Detect which cell encompasses the target text, then output its [X, Y] center coordinate. 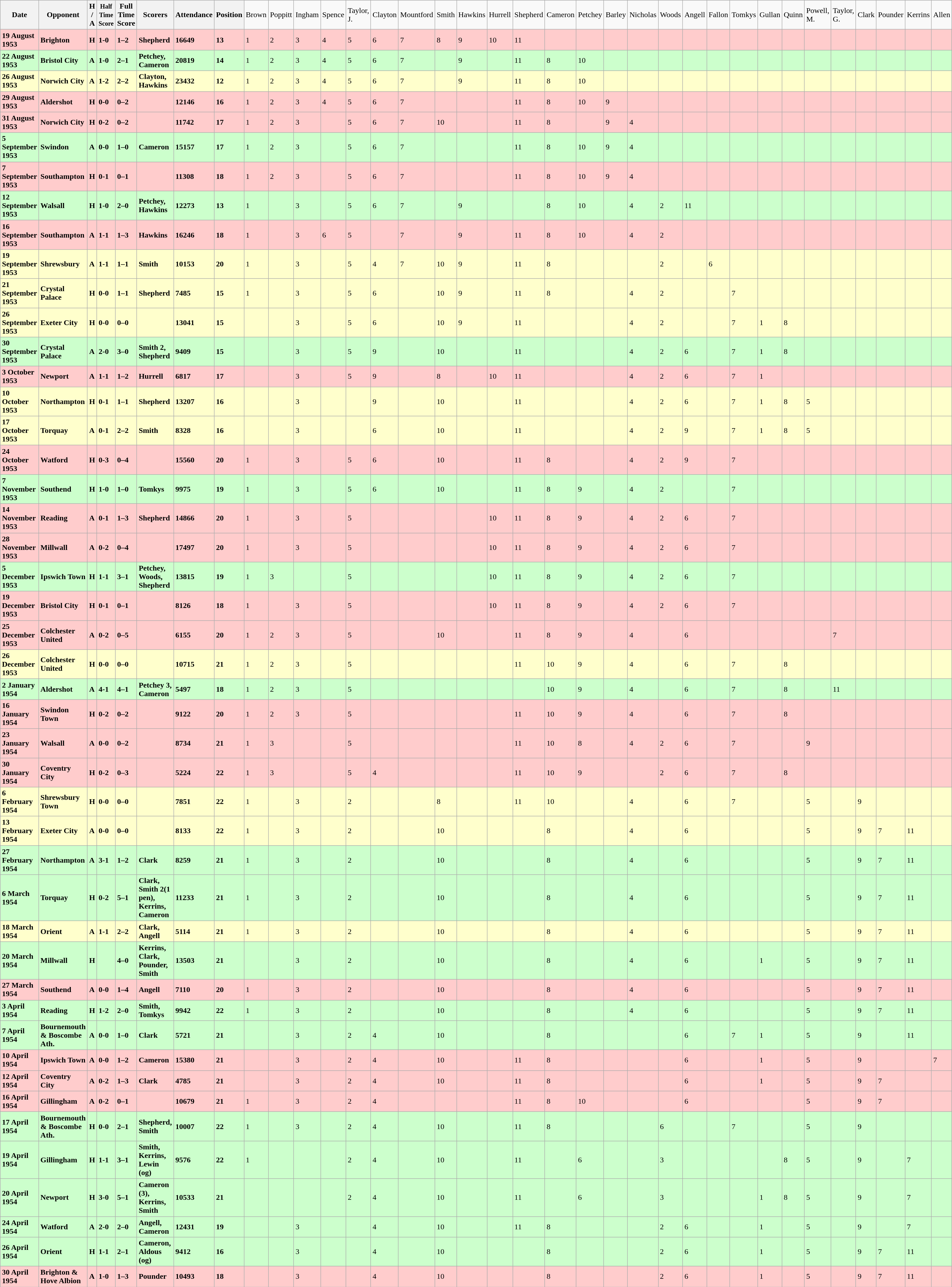
6 February 1954 [20, 802]
Smith, Kerrins, Lewin (og) [155, 1160]
10 October 1953 [20, 402]
Clayton, Hawkins [155, 81]
27 February 1954 [20, 860]
Angell, Cameron [155, 1227]
9409 [194, 352]
3–0 [126, 352]
17 October 1953 [20, 431]
H / A [92, 15]
Mountford [417, 15]
7 November 1953 [20, 489]
16246 [194, 235]
Attendance [194, 15]
Scorers [155, 15]
Cameron, Aldous (og) [155, 1252]
Taylor, J. [358, 15]
9975 [194, 489]
Gullan [770, 15]
8133 [194, 831]
Petchey, Cameron [155, 60]
10007 [194, 1126]
Fallon [718, 15]
Shrewsbury Town [63, 802]
Brown [256, 15]
2 January 1954 [20, 689]
Petchey, Hawkins [155, 206]
10153 [194, 264]
24 October 1953 [20, 460]
5224 [194, 773]
5 December 1953 [20, 577]
4785 [194, 1081]
7 September 1953 [20, 176]
4–0 [126, 960]
14 November 1953 [20, 518]
Taylor, G. [843, 15]
0–5 [126, 635]
Clayton [385, 15]
12 April 1954 [20, 1081]
31 August 1953 [20, 122]
13815 [194, 577]
20 April 1954 [20, 1198]
7 April 1954 [20, 1035]
Brighton [63, 40]
12146 [194, 101]
Spence [333, 15]
8126 [194, 606]
Petchey [590, 15]
Full Time Score [126, 15]
Cameron (3), Kerrins, Smith [155, 1198]
30 January 1954 [20, 773]
0-3 [106, 460]
9942 [194, 1010]
3 April 1954 [20, 1010]
30 April 1954 [20, 1277]
12 [229, 81]
10493 [194, 1277]
16 January 1954 [20, 714]
26 September 1953 [20, 322]
11233 [194, 898]
5721 [194, 1035]
8328 [194, 431]
Half Time Score [106, 15]
4-1 [106, 689]
19 April 1954 [20, 1160]
5497 [194, 689]
Shepherd, Smith [155, 1126]
17497 [194, 547]
1–4 [126, 990]
16649 [194, 40]
Shrewsbury [63, 264]
15560 [194, 460]
14 [229, 60]
Ingham [307, 15]
Quinn [793, 15]
Clark, Smith 2(1 pen), Kerrins, Cameron [155, 898]
13 February 1954 [20, 831]
Barley [616, 15]
12431 [194, 1227]
16 September 1953 [20, 235]
18 March 1954 [20, 931]
19 December 1953 [20, 606]
27 March 1954 [20, 990]
Swindon [63, 147]
28 November 1953 [20, 547]
12273 [194, 206]
Petchey 3, Cameron [155, 689]
Petchey, Woods, Shepherd [155, 577]
13207 [194, 402]
Nicholas [643, 15]
11742 [194, 122]
9122 [194, 714]
4–1 [126, 689]
8734 [194, 743]
10533 [194, 1198]
Kerrins, Clark, Pounder, Smith [155, 960]
19 August 1953 [20, 40]
6817 [194, 377]
23 January 1954 [20, 743]
12 September 1953 [20, 206]
14866 [194, 518]
Woods [670, 15]
6 March 1954 [20, 898]
5 September 1953 [20, 147]
19 September 1953 [20, 264]
0–3 [126, 773]
9576 [194, 1160]
Clark, Angell [155, 931]
10679 [194, 1101]
Powell, M. [818, 15]
7110 [194, 990]
30 September 1953 [20, 352]
7485 [194, 293]
25 December 1953 [20, 635]
26 August 1953 [20, 81]
26 April 1954 [20, 1252]
Allen [942, 15]
Brighton & Hove Albion [63, 1277]
3-0 [106, 1198]
5114 [194, 931]
9412 [194, 1252]
Smith 2, Shepherd [155, 352]
11308 [194, 176]
13041 [194, 322]
29 August 1953 [20, 101]
26 December 1953 [20, 664]
16 April 1954 [20, 1101]
3-1 [106, 860]
15380 [194, 1060]
13503 [194, 960]
3 October 1953 [20, 377]
Position [229, 15]
Smith, Tomkys [155, 1010]
Poppitt [281, 15]
23432 [194, 81]
Date [20, 15]
15157 [194, 147]
Opponent [63, 15]
21 September 1953 [20, 293]
6155 [194, 635]
22 August 1953 [20, 60]
7851 [194, 802]
10 April 1954 [20, 1060]
10715 [194, 664]
20819 [194, 60]
20 March 1954 [20, 960]
17 April 1954 [20, 1126]
Kerrins [918, 15]
24 April 1954 [20, 1227]
Swindon Town [63, 714]
8259 [194, 860]
